For the text-containing cell, return its midpoint in [x, y] coordinate format. 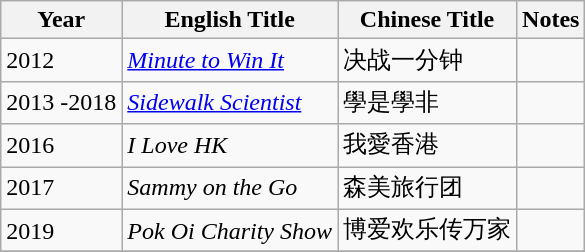
I Love HK [230, 146]
博爱欢乐传万家 [428, 230]
Year [62, 20]
Sammy on the Go [230, 188]
我愛香港 [428, 146]
English Title [230, 20]
2016 [62, 146]
2017 [62, 188]
Notes [551, 20]
Pok Oi Charity Show [230, 230]
决战一分钟 [428, 60]
2012 [62, 60]
Chinese Title [428, 20]
2013 -2018 [62, 102]
Sidewalk Scientist [230, 102]
學是學非 [428, 102]
Minute to Win It [230, 60]
森美旅行团 [428, 188]
2019 [62, 230]
